Return (x, y) of the center of cell containing provided text 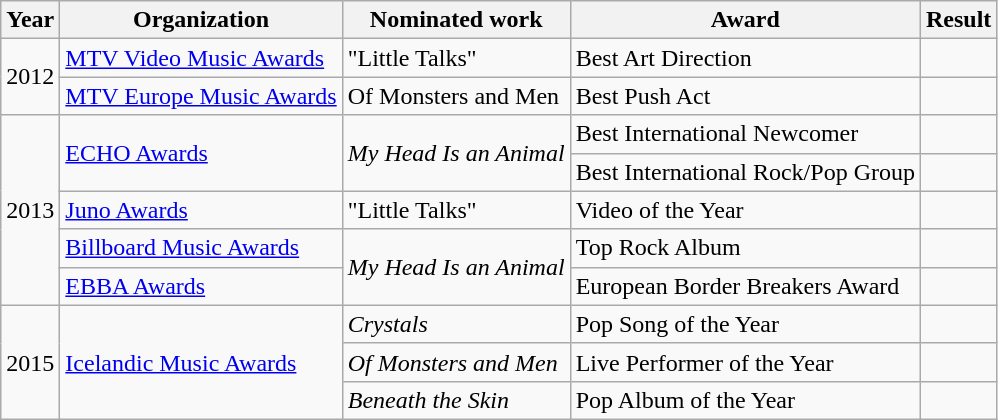
Live Performer of the Year (745, 362)
Video of the Year (745, 210)
Best Push Act (745, 96)
2012 (30, 77)
Year (30, 20)
Juno Awards (201, 210)
Award (745, 20)
2015 (30, 362)
EBBA Awards (201, 286)
Crystals (456, 324)
Pop Song of the Year (745, 324)
Top Rock Album (745, 248)
ECHO Awards (201, 153)
Best Art Direction (745, 58)
Best International Rock/Pop Group (745, 172)
MTV Europe Music Awards (201, 96)
Beneath the Skin (456, 400)
2013 (30, 210)
Nominated work (456, 20)
Organization (201, 20)
MTV Video Music Awards (201, 58)
Best International Newcomer (745, 134)
Pop Album of the Year (745, 400)
European Border Breakers Award (745, 286)
Billboard Music Awards (201, 248)
Result (958, 20)
Icelandic Music Awards (201, 362)
